Locate the cell with the specified text and output its (x, y) center coordinate. 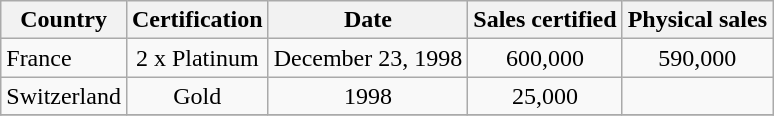
Switzerland (64, 96)
France (64, 58)
December 23, 1998 (368, 58)
Sales certified (545, 20)
600,000 (545, 58)
Certification (197, 20)
Gold (197, 96)
Physical sales (697, 20)
Date (368, 20)
2 x Platinum (197, 58)
25,000 (545, 96)
Country (64, 20)
1998 (368, 96)
590,000 (697, 58)
